For the text-containing cell, return its midpoint in [X, Y] coordinate format. 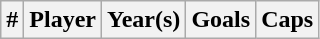
Goals [221, 20]
Player [63, 20]
Year(s) [144, 20]
# [12, 20]
Caps [288, 20]
